Detect which cell encompasses the target text, then output its [x, y] center coordinate. 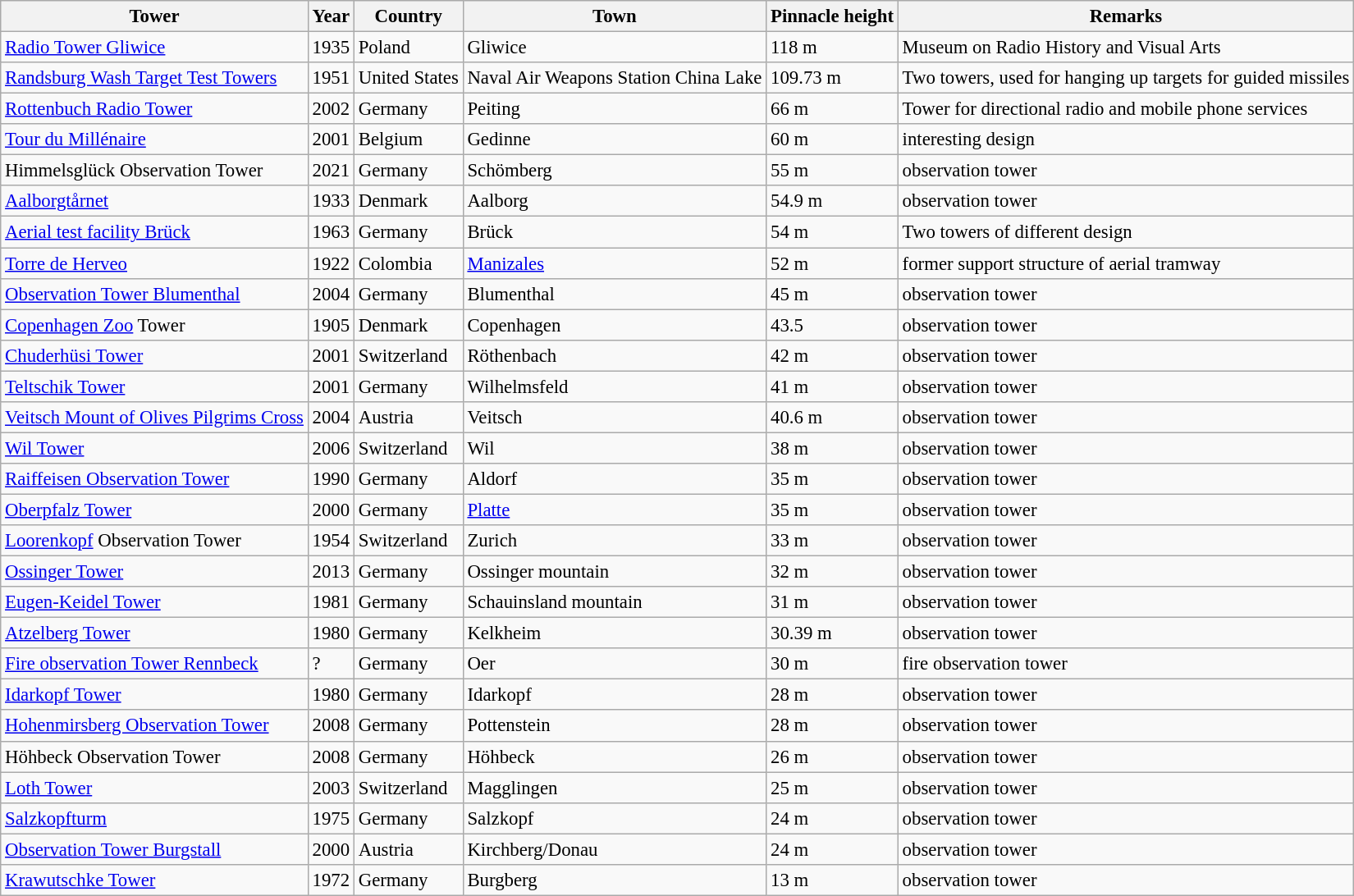
1935 [331, 48]
Torre de Herveo [154, 263]
Tower for directional radio and mobile phone services [1126, 109]
Manizales [615, 263]
Blumenthal [615, 294]
Copenhagen [615, 325]
United States [409, 78]
Naval Air Weapons Station China Lake [615, 78]
Idarkopf [615, 695]
Chuderhüsi Tower [154, 355]
Observation Tower Burgstall [154, 849]
Zurich [615, 541]
1981 [331, 602]
Kelkheim [615, 633]
Two towers, used for hanging up targets for guided missiles [1126, 78]
1905 [331, 325]
Brück [615, 232]
41 m [832, 386]
1990 [331, 479]
Aldorf [615, 479]
Loth Tower [154, 788]
Pinnacle height [832, 16]
52 m [832, 263]
45 m [832, 294]
Rottenbuch Radio Tower [154, 109]
54.9 m [832, 201]
Country [409, 16]
Teltschik Tower [154, 386]
Town [615, 16]
Eugen-Keidel Tower [154, 602]
109.73 m [832, 78]
Wilhelmsfeld [615, 386]
Pottenstein [615, 726]
Salzkopf [615, 818]
Fire observation Tower Rennbeck [154, 664]
Wil [615, 448]
54 m [832, 232]
40.6 m [832, 418]
Remarks [1126, 16]
former support structure of aerial tramway [1126, 263]
30 m [832, 664]
Belgium [409, 139]
33 m [832, 541]
32 m [832, 572]
Höhbeck [615, 757]
2006 [331, 448]
Atzelberg Tower [154, 633]
Radio Tower Gliwice [154, 48]
2013 [331, 572]
Himmelsglück Observation Tower [154, 171]
2021 [331, 171]
Peiting [615, 109]
1922 [331, 263]
38 m [832, 448]
Copenhagen Zoo Tower [154, 325]
Aalborgtårnet [154, 201]
1933 [331, 201]
1963 [331, 232]
42 m [832, 355]
Krawutschke Tower [154, 880]
Gedinne [615, 139]
Tower [154, 16]
Oberpfalz Tower [154, 510]
1951 [331, 78]
Veitsch Mount of Olives Pilgrims Cross [154, 418]
? [331, 664]
Aerial test facility Brück [154, 232]
Idarkopf Tower [154, 695]
Salzkopfturm [154, 818]
Schömberg [615, 171]
1975 [331, 818]
2003 [331, 788]
Gliwice [615, 48]
Ossinger mountain [615, 572]
118 m [832, 48]
2002 [331, 109]
Aalborg [615, 201]
13 m [832, 880]
Kirchberg/Donau [615, 849]
30.39 m [832, 633]
Year [331, 16]
Randsburg Wash Target Test Towers [154, 78]
1972 [331, 880]
Höhbeck Observation Tower [154, 757]
Observation Tower Blumenthal [154, 294]
Röthenbach [615, 355]
Museum on Radio History and Visual Arts [1126, 48]
Two towers of different design [1126, 232]
Ossinger Tower [154, 572]
fire observation tower [1126, 664]
25 m [832, 788]
Magglingen [615, 788]
Loorenkopf Observation Tower [154, 541]
26 m [832, 757]
1954 [331, 541]
Raiffeisen Observation Tower [154, 479]
Tour du Millénaire [154, 139]
31 m [832, 602]
Oer [615, 664]
Schauinsland mountain [615, 602]
Burgberg [615, 880]
Veitsch [615, 418]
55 m [832, 171]
60 m [832, 139]
Colombia [409, 263]
43.5 [832, 325]
66 m [832, 109]
Platte [615, 510]
Poland [409, 48]
Hohenmirsberg Observation Tower [154, 726]
Wil Tower [154, 448]
interesting design [1126, 139]
